From the cell containing the given text, extract its center point as [X, Y] coordinate. 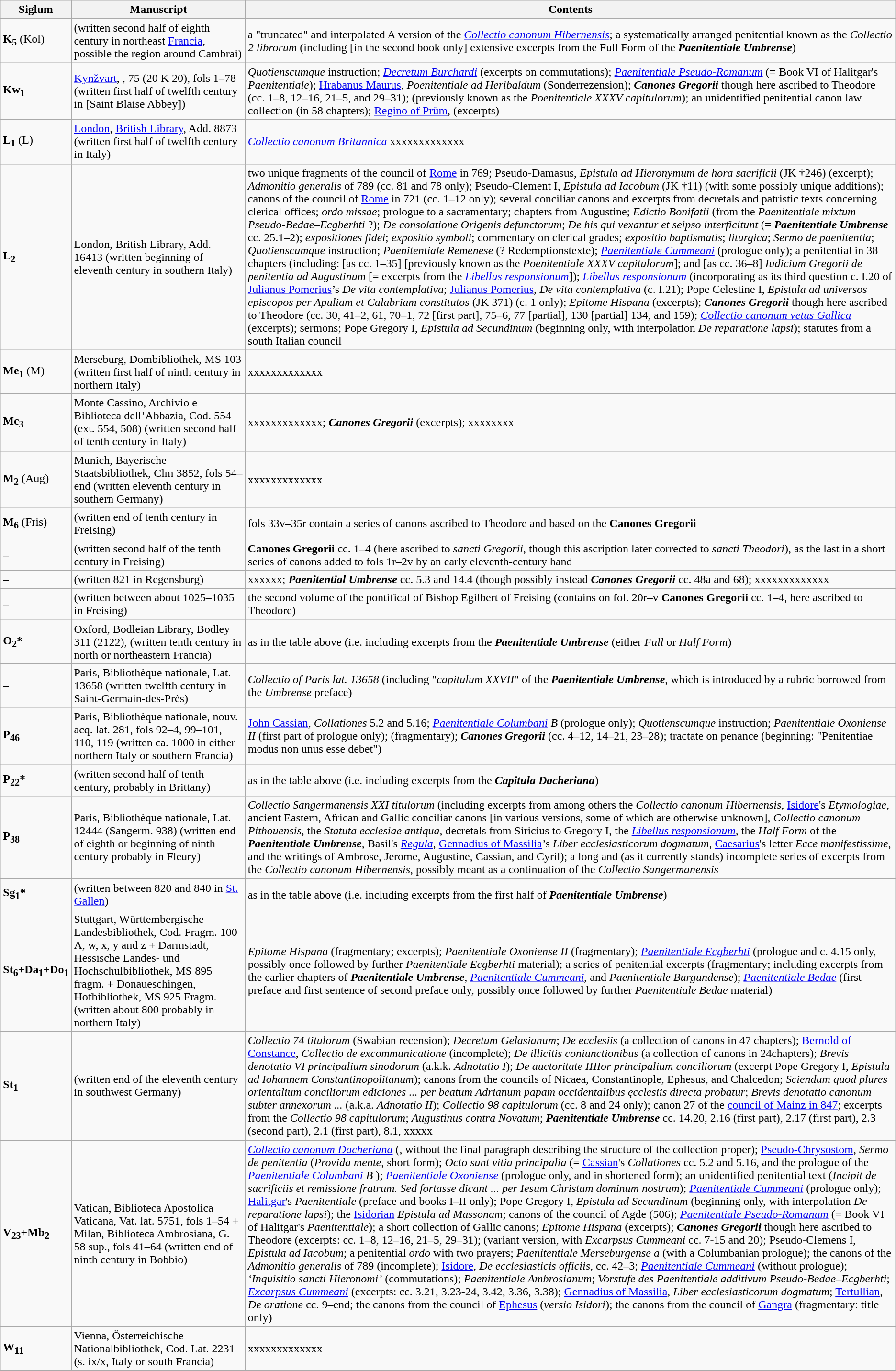
fols 33v–35r contain a series of canons ascribed to Theodore and based on the Canones Gregorii [571, 524]
Me1 (M) [36, 372]
London, British Library, Add. 16413 (written beginning of eleventh century in southern Italy) [158, 257]
Mc3 [36, 422]
Kw1 [36, 91]
Merseburg, Dombibliothek, MS 103 (written first half of ninth century in northern Italy) [158, 372]
W11 [36, 1349]
St1 [36, 1086]
(written between about 1025–1035 in Freising) [158, 604]
O2* [36, 641]
(written 821 in Regensburg) [158, 579]
M6 (Fris) [36, 524]
Kynžvart, , 75 (20 K 20), fols 1–78 (written first half of twelfth century in [Saint Blaise Abbey]) [158, 91]
V23+Mb2 [36, 1233]
(written end of the eleventh century in southwest Germany) [158, 1086]
Monte Cassino, Archivio e Biblioteca dell’Abbazia, Cod. 554 (ext. 554, 508) (written second half of tenth century in Italy) [158, 422]
the second volume of the pontifical of Bishop Egilbert of Freising (contains on fol. 20r–v Canones Gregorii cc. 1–4, here ascribed to Theodore) [571, 604]
Paris, Bibliothèque nationale, nouv. acq. lat. 281, fols 92–4, 99–101, 110, 119 (written ca. 1000 in either northern Italy or southern Francia) [158, 736]
(written second half of tenth century, probably in Brittany) [158, 780]
as in the table above (i.e. including excerpts from the first half of Paenitentiale Umbrense) [571, 894]
Munich, Bayerische Staatsbibliothek, Clm 3852, fols 54–end (written eleventh century in southern Germany) [158, 480]
Sg1* [36, 894]
xxxxxx; Paenitential Umbrense cc. 5.3 and 14.4 (though possibly instead Canones Gregorii cc. 48a and 68); xxxxxxxxxxxxx [571, 579]
Paris, Bibliothèque nationale, Lat. 12444 (Sangerm. 938) (written end of eighth or beginning of ninth century probably in Fleury) [158, 838]
Contents [571, 10]
P22* [36, 780]
P46 [36, 736]
Oxford, Bodleian Library, Bodley 311 (2122), (written tenth century in north or northeastern Francia) [158, 641]
Paris, Bibliothèque nationale, Lat. 13658 (written twelfth century in Saint-Germain-des-Près) [158, 686]
as in the table above (i.e. including excerpts from the Paenitentiale Umbrense (either Full or Half Form) [571, 641]
K5 (Kol) [36, 41]
L2 [36, 257]
M2 (Aug) [36, 480]
P38 [36, 838]
Collectio canonum Britannica xxxxxxxxxxxxx [571, 142]
Manuscript [158, 10]
as in the table above (i.e. including excerpts from the Capitula Dacheriana) [571, 780]
(written end of tenth century in Freising) [158, 524]
Vienna, Österreichische Nationalbibliothek, Cod. Lat. 2231 (s. ix/x, Italy or south Francia) [158, 1349]
(written second half of the tenth century in Freising) [158, 554]
Siglum [36, 10]
xxxxxxxxxxxxx; Canones Gregorii (excerpts); xxxxxxxx [571, 422]
(written between 820 and 840 in St. Gallen) [158, 894]
L1 (L) [36, 142]
(written second half of eighth century in northeast Francia, possible the region around Cambrai) [158, 41]
London, British Library, Add. 8873 (written first half of twelfth century in Italy) [158, 142]
St6+Da1+Do1 [36, 971]
